Detect which cell encompasses the target text, then output its [x, y] center coordinate. 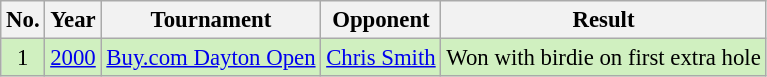
Result [604, 20]
Won with birdie on first extra hole [604, 58]
Year [73, 20]
Buy.com Dayton Open [211, 58]
1 [23, 58]
2000 [73, 58]
No. [23, 20]
Opponent [381, 20]
Chris Smith [381, 58]
Tournament [211, 20]
